Determine the (x, y) coordinate at the center of the cell enclosing the given text.  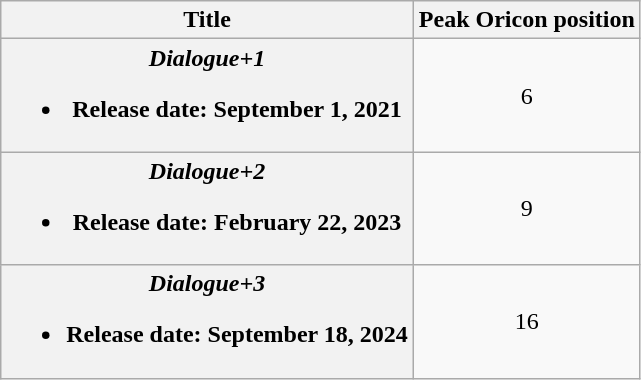
9 (526, 208)
Dialogue+2Release date: February 22, 2023 (208, 208)
16 (526, 322)
Peak Oricon position (526, 20)
Dialogue+3Release date: September 18, 2024 (208, 322)
Title (208, 20)
Dialogue+1Release date: September 1, 2021 (208, 96)
6 (526, 96)
